Determine the (X, Y) coordinate at the center of the cell enclosing the given text.  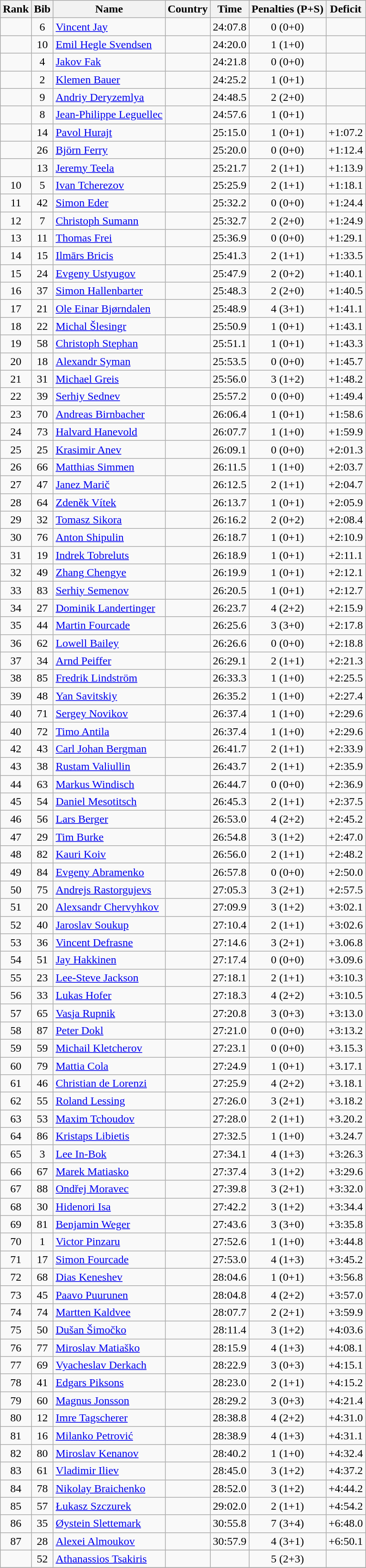
+2:08.4 (346, 520)
26:35.2 (230, 696)
+4:08.1 (346, 1348)
Andriy Deryzemlya (109, 97)
Vyacheslav Derkach (109, 1365)
26:12.5 (230, 484)
Edgars Piksons (109, 1383)
+3:13.2 (346, 1030)
+4:54.2 (346, 1506)
Carl Johan Bergman (109, 749)
25:20.0 (230, 150)
Klemen Bauer (109, 80)
+1:40.5 (346, 291)
3 (43, 1154)
+2:33.9 (346, 749)
+2:18.8 (346, 643)
Łukasz Szczurek (109, 1506)
+2:21.3 (346, 661)
Deficit (346, 9)
26:41.7 (230, 749)
Sergey Novikov (109, 713)
Jaroslav Soukup (109, 925)
25:36.9 (230, 238)
Michael Greis (109, 379)
+2:48.2 (346, 855)
Imre Tagscherer (109, 1418)
27:17.4 (230, 960)
Timo Antila (109, 731)
25:15.0 (230, 132)
25:48.3 (230, 291)
Indrek Tobreluts (109, 555)
+2:50.0 (346, 872)
Serhiy Semenov (109, 590)
6 (43, 27)
+3:10.3 (346, 978)
26:07.7 (230, 432)
26:19.9 (230, 573)
+3.20.2 (346, 1119)
28:22.9 (230, 1365)
+1:24.9 (346, 221)
+1:29.1 (346, 238)
+2:36.9 (346, 784)
28:40.2 (230, 1453)
28:38.9 (230, 1436)
24:20.0 (230, 44)
+6:48.0 (346, 1524)
+2:35.9 (346, 766)
27:42.2 (230, 1207)
26:45.3 (230, 802)
27:28.0 (230, 1119)
Kristaps Libietis (109, 1136)
+4:32.4 (346, 1453)
24:21.8 (230, 62)
26:53.0 (230, 819)
Janez Marič (109, 484)
Kauri Koiv (109, 855)
28:04.8 (230, 1295)
4 (43, 62)
27:52.6 (230, 1242)
+1:12.4 (346, 150)
2 (2+1) (287, 1312)
8 (43, 115)
Lee In-Bok (109, 1154)
+1:07.2 (346, 132)
Ilmārs Bricis (109, 256)
Mattia Cola (109, 1066)
27:09.9 (230, 907)
+2:25.5 (346, 678)
+2:05.9 (346, 502)
25:41.3 (230, 256)
26:18.9 (230, 555)
Alexandr Syman (109, 361)
Hidenori Isa (109, 1207)
28:11.4 (230, 1330)
7 (3+4) (287, 1524)
26:13.7 (230, 502)
+1:48.2 (346, 379)
Lars Berger (109, 819)
+4:03.6 (346, 1330)
25:21.7 (230, 167)
Martten Kaldvee (109, 1312)
+2:57.5 (346, 890)
Lowell Bailey (109, 643)
+1:18.1 (346, 185)
+4:21.4 (346, 1401)
7 (43, 221)
Nikolay Braichenko (109, 1488)
Christoph Stephan (109, 344)
+1:24.4 (346, 203)
27:24.9 (230, 1066)
28:52.0 (230, 1488)
+3.06.8 (346, 942)
Vincent Defrasne (109, 942)
Country (188, 9)
+1:40.1 (346, 273)
+3:13.0 (346, 1013)
+1:41.1 (346, 309)
5 (43, 185)
Paavo Puurunen (109, 1295)
Benjamin Weger (109, 1224)
Andreas Birnbacher (109, 414)
28:07.7 (230, 1312)
Michail Kletcherov (109, 1048)
+4:31.1 (346, 1436)
Victor Pinzaru (109, 1242)
+1:33.5 (346, 256)
27:05.3 (230, 890)
+2:12.7 (346, 590)
Rustam Valiullin (109, 766)
Penalties (P+S) (287, 9)
+3:35.8 (346, 1224)
28:45.0 (230, 1471)
+2:37.5 (346, 802)
+2:03.7 (346, 467)
Roland Lessing (109, 1101)
27:23.1 (230, 1048)
Krasimir Anev (109, 449)
26:26.6 (230, 643)
+3:59.9 (346, 1312)
+2:15.9 (346, 608)
26:43.7 (230, 766)
Vasja Rupnik (109, 1013)
+4:15.2 (346, 1383)
+2:12.1 (346, 573)
30:57.9 (230, 1541)
25:32.7 (230, 221)
Simon Fourcade (109, 1259)
+2:01.3 (346, 449)
28:23.0 (230, 1383)
26:54.8 (230, 837)
26:44.7 (230, 784)
Bib (43, 9)
25:25.9 (230, 185)
Serhiy Sednev (109, 397)
Vincent Jay (109, 27)
Time (230, 9)
Magnus Jonsson (109, 1401)
25:47.9 (230, 273)
28:04.6 (230, 1277)
Martin Fourcade (109, 626)
Zdeněk Vítek (109, 502)
Thomas Frei (109, 238)
Emil Hegle Svendsen (109, 44)
30:55.8 (230, 1524)
9 (43, 97)
Christian de Lorenzi (109, 1084)
+4:15.1 (346, 1365)
Ole Einar Bjørndalen (109, 309)
Christoph Sumann (109, 221)
+1:43.3 (346, 344)
Matthias Simmen (109, 467)
Øystein Slettemark (109, 1524)
+3:10.5 (346, 995)
+1:13.9 (346, 167)
24:07.8 (230, 27)
27:32.5 (230, 1136)
Daniel Mesotitsch (109, 802)
+1:58.6 (346, 414)
Fredrik Lindström (109, 678)
26:57.8 (230, 872)
+4:37.2 (346, 1471)
Rank (16, 9)
Simon Eder (109, 203)
+2:27.4 (346, 696)
+3.09.6 (346, 960)
Alexsandr Chervyhkov (109, 907)
Jeremy Teela (109, 167)
26:29.1 (230, 661)
+1:45.7 (346, 361)
+1:43.1 (346, 326)
Lee-Steve Jackson (109, 978)
Marek Matiasko (109, 1171)
+3:02.1 (346, 907)
26:20.5 (230, 590)
+3:57.0 (346, 1295)
Tim Burke (109, 837)
Maxim Tchoudov (109, 1119)
Halvard Hanevold (109, 432)
27:18.1 (230, 978)
+4:44.2 (346, 1488)
Dias Keneshev (109, 1277)
+3:32.0 (346, 1189)
Ondřej Moravec (109, 1189)
27:20.8 (230, 1013)
25:57.2 (230, 397)
26:11.5 (230, 467)
+3:34.4 (346, 1207)
Athanassios Tsakiris (109, 1559)
Michal Šlesingr (109, 326)
25:51.1 (230, 344)
26:06.4 (230, 414)
88 (43, 1189)
+3.18.1 (346, 1084)
28:15.9 (230, 1348)
Björn Ferry (109, 150)
25:56.0 (230, 379)
Name (109, 9)
26:25.6 (230, 626)
27:43.6 (230, 1224)
+2:45.2 (346, 819)
25:53.5 (230, 361)
26:16.2 (230, 520)
Dušan Šimočko (109, 1330)
24:25.2 (230, 80)
+3:02.6 (346, 925)
+1:59.9 (346, 432)
27:25.9 (230, 1084)
26:09.1 (230, 449)
Jean-Philippe Leguellec (109, 115)
24:48.5 (230, 97)
27:39.8 (230, 1189)
Simon Hallenbarter (109, 291)
Peter Dokl (109, 1030)
5 (2+3) (287, 1559)
Miroslav Kenanov (109, 1453)
27:14.6 (230, 942)
27:26.0 (230, 1101)
27:53.0 (230, 1259)
Yan Savitskiy (109, 696)
+3:29.6 (346, 1171)
29:02.0 (230, 1506)
Anton Shipulin (109, 538)
28:38.8 (230, 1418)
26:23.7 (230, 608)
25:50.9 (230, 326)
Jay Hakkinen (109, 960)
41 (43, 1383)
27:10.4 (230, 925)
Pavol Hurajt (109, 132)
+3:26.3 (346, 1154)
+3:44.8 (346, 1242)
+3.17.1 (346, 1066)
2 (43, 80)
+3:45.2 (346, 1259)
+4:31.0 (346, 1418)
+2:10.9 (346, 538)
Markus Windisch (109, 784)
Tomasz Sikora (109, 520)
Milanko Petrović (109, 1436)
+3.15.3 (346, 1048)
24:57.6 (230, 115)
27:21.0 (230, 1030)
26:33.3 (230, 678)
28:29.2 (230, 1401)
+6:50.1 (346, 1541)
Alexei Almoukov (109, 1541)
+3:56.8 (346, 1277)
Jakov Fak (109, 62)
27:37.4 (230, 1171)
Vladimir Iliev (109, 1471)
26:18.7 (230, 538)
26:56.0 (230, 855)
+2:11.1 (346, 555)
25:48.9 (230, 309)
+3.24.7 (346, 1136)
+2:17.8 (346, 626)
Ivan Tcherezov (109, 185)
Arnd Peiffer (109, 661)
+3.18.2 (346, 1101)
+1:49.4 (346, 397)
25:32.2 (230, 203)
1 (43, 1242)
Zhang Chengye (109, 573)
Miroslav Matiaško (109, 1348)
+2:47.0 (346, 837)
+2:04.7 (346, 484)
27:34.1 (230, 1154)
Lukas Hofer (109, 995)
Dominik Landertinger (109, 608)
27:18.3 (230, 995)
Andrejs Rastorgujevs (109, 890)
Evgeny Ustyugov (109, 273)
Evgeny Abramenko (109, 872)
